Detect which cell encompasses the target text, then output its [x, y] center coordinate. 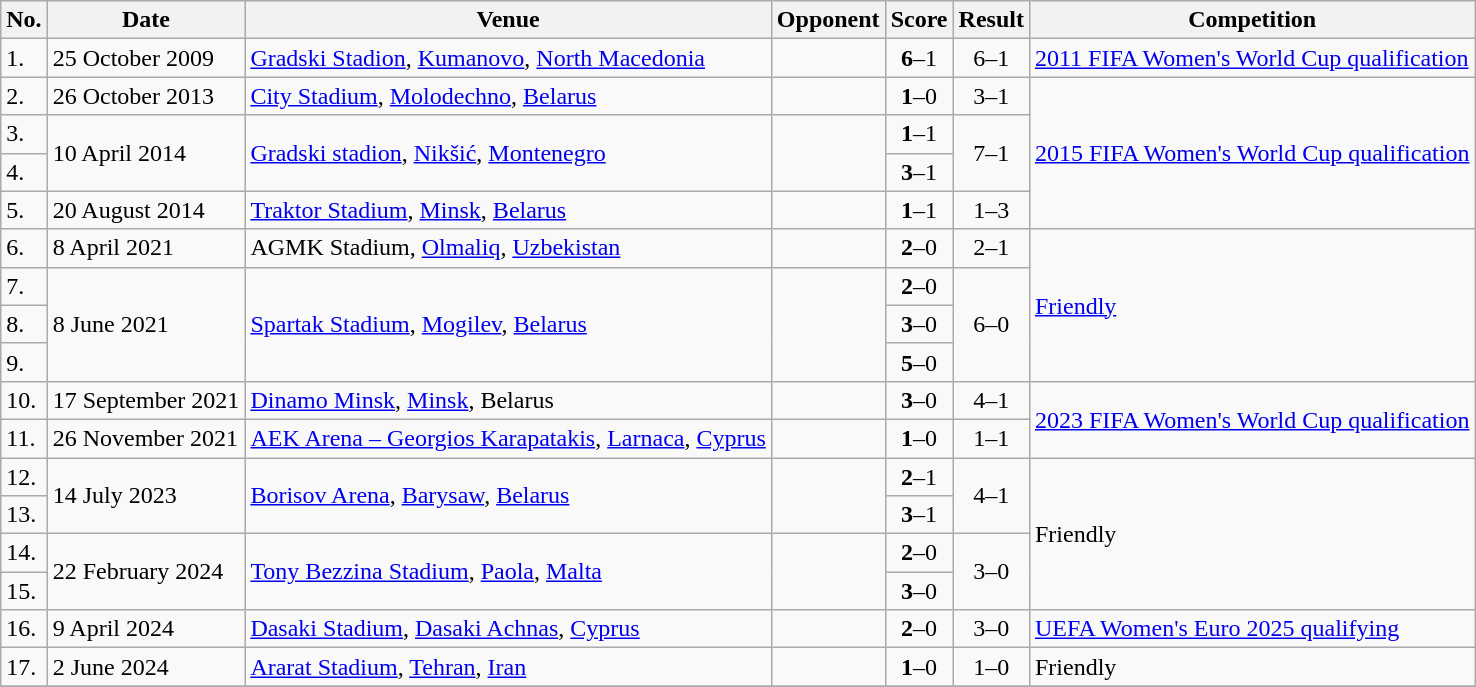
5. [24, 210]
Traktor Stadium, Minsk, Belarus [508, 210]
6–0 [991, 324]
City Stadium, Molodechno, Belarus [508, 96]
AGMK Stadium, Olmaliq, Uzbekistan [508, 248]
14 July 2023 [146, 496]
No. [24, 20]
8. [24, 324]
17. [24, 667]
Dinamo Minsk, Minsk, Belarus [508, 400]
3. [24, 134]
17 September 2021 [146, 400]
Borisov Arena, Barysaw, Belarus [508, 496]
Ararat Stadium, Tehran, Iran [508, 667]
10. [24, 400]
12. [24, 477]
Opponent [828, 20]
2. [24, 96]
13. [24, 515]
26 October 2013 [146, 96]
UEFA Women's Euro 2025 qualifying [1252, 629]
Gradski stadion, Nikšić, Montenegro [508, 153]
20 August 2014 [146, 210]
2015 FIFA Women's World Cup qualification [1252, 153]
22 February 2024 [146, 572]
7. [24, 286]
Tony Bezzina Stadium, Paola, Malta [508, 572]
8 June 2021 [146, 324]
11. [24, 438]
2 June 2024 [146, 667]
Result [991, 20]
Dasaki Stadium, Dasaki Achnas, Cyprus [508, 629]
Venue [508, 20]
Spartak Stadium, Mogilev, Belarus [508, 324]
15. [24, 591]
4. [24, 172]
Gradski Stadion, Kumanovo, North Macedonia [508, 58]
8 April 2021 [146, 248]
16. [24, 629]
26 November 2021 [146, 438]
7–1 [991, 153]
6. [24, 248]
5–0 [919, 362]
9 April 2024 [146, 629]
Date [146, 20]
2023 FIFA Women's World Cup qualification [1252, 419]
AEK Arena – Georgios Karapatakis, Larnaca, Cyprus [508, 438]
14. [24, 553]
10 April 2014 [146, 153]
9. [24, 362]
2011 FIFA Women's World Cup qualification [1252, 58]
Score [919, 20]
Competition [1252, 20]
25 October 2009 [146, 58]
1. [24, 58]
1–3 [991, 210]
